For the text-containing cell, return its midpoint in [X, Y] coordinate format. 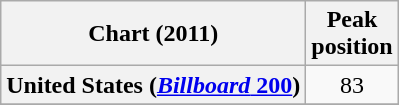
United States (Billboard 200) [154, 85]
Chart (2011) [154, 34]
83 [352, 85]
Peakposition [352, 34]
